Output the (x, y) coordinate of the center of the cell containing the given text.  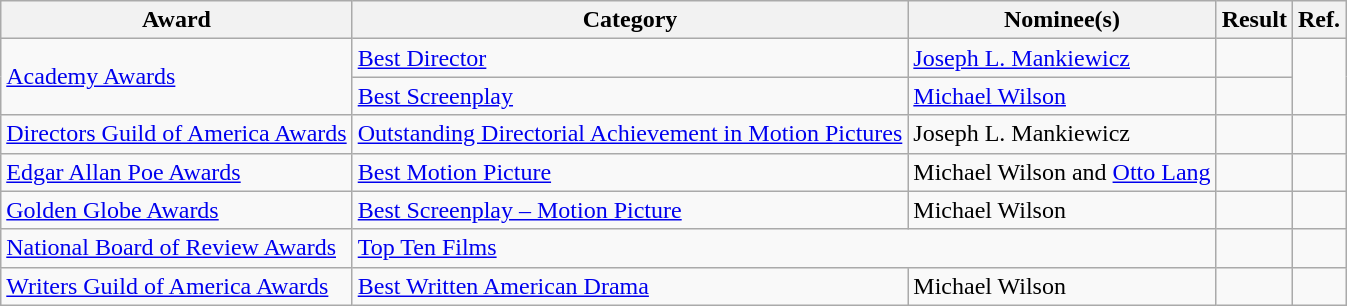
Nominee(s) (1062, 20)
Category (630, 20)
Best Screenplay – Motion Picture (630, 210)
Best Director (630, 58)
Academy Awards (176, 77)
Edgar Allan Poe Awards (176, 172)
National Board of Review Awards (176, 248)
Best Screenplay (630, 96)
Michael Wilson and Otto Lang (1062, 172)
Best Motion Picture (630, 172)
Award (176, 20)
Directors Guild of America Awards (176, 134)
Golden Globe Awards (176, 210)
Top Ten Films (784, 248)
Ref. (1320, 20)
Best Written American Drama (630, 286)
Result (1254, 20)
Writers Guild of America Awards (176, 286)
Outstanding Directorial Achievement in Motion Pictures (630, 134)
